Detect which cell encompasses the target text, then output its [x, y] center coordinate. 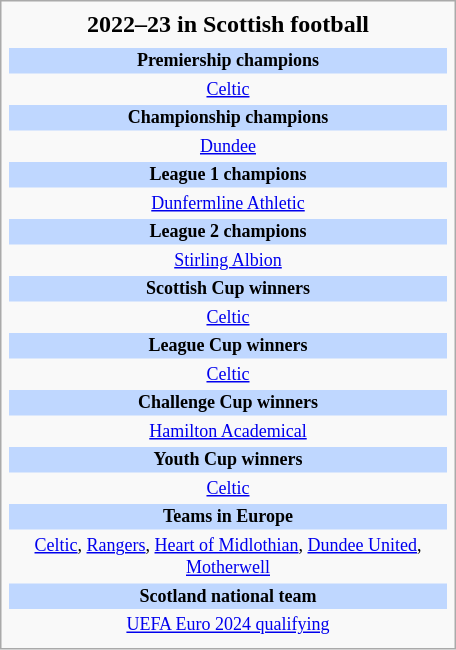
Championship champions [228, 118]
Stirling Albion [228, 261]
Celtic, Rangers, Heart of Midlothian, Dundee United, Motherwell [228, 557]
Premiership champions [228, 61]
Challenge Cup winners [228, 403]
League 2 champions [228, 232]
Teams in Europe [228, 517]
Dunfermline Athletic [228, 204]
Hamilton Academical [228, 432]
Scotland national team [228, 597]
Scottish Cup winners [228, 289]
UEFA Euro 2024 qualifying [228, 625]
League 1 champions [228, 175]
Youth Cup winners [228, 460]
2022–23 in Scottish football [228, 24]
Dundee [228, 147]
League Cup winners [228, 346]
